Pinpoint the cell where the given text exists, returning its (X, Y) midpoint coordinate. 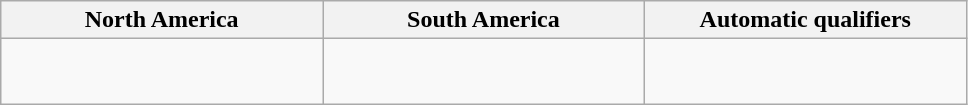
North America (162, 20)
Automatic qualifiers (805, 20)
South America (484, 20)
